Pinpoint the cell where the given text exists, returning its (x, y) midpoint coordinate. 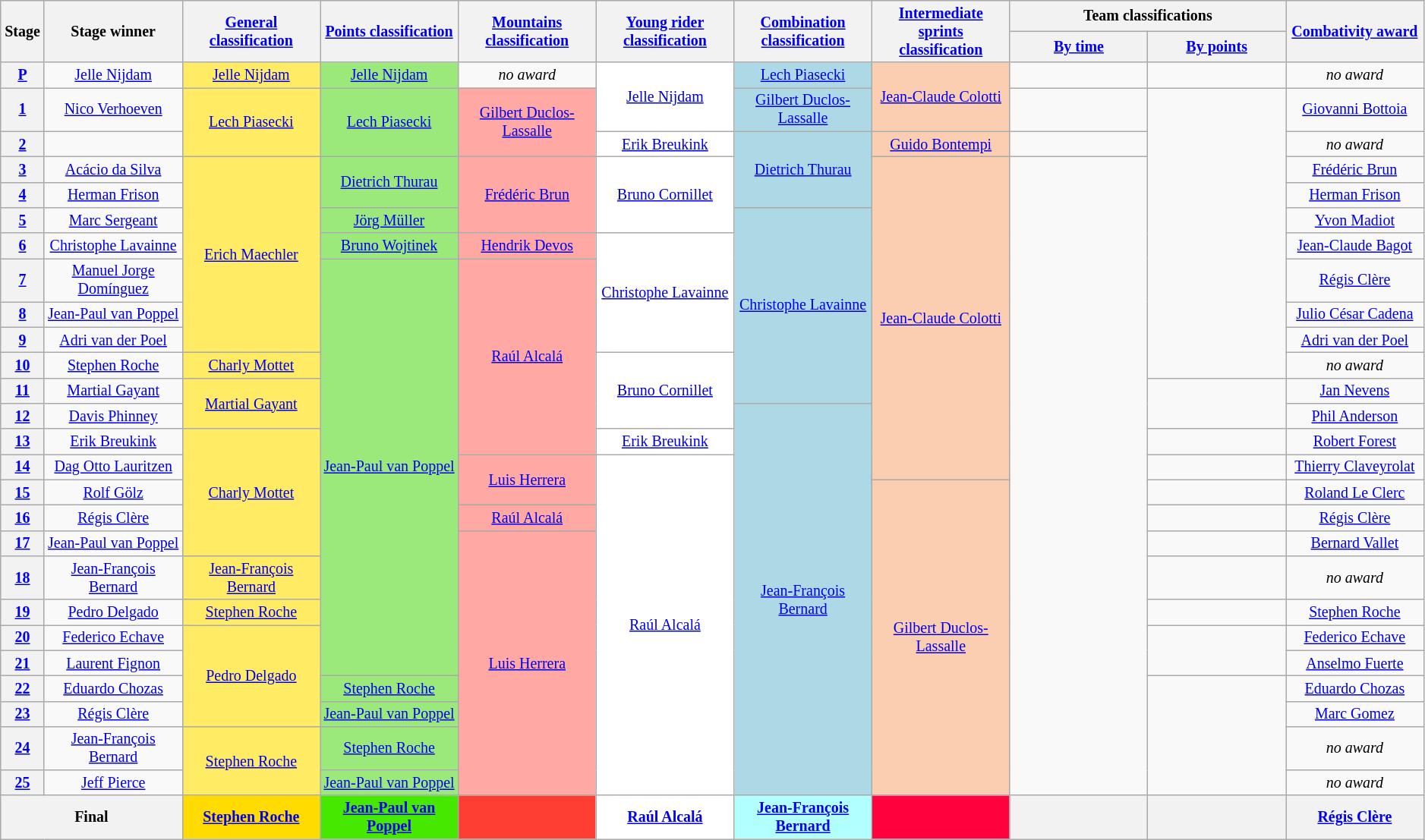
By points (1217, 47)
Giovanni Bottoia (1355, 109)
Rolf Gölz (113, 493)
Marc Sergeant (113, 220)
Erich Maechler (251, 255)
20 (23, 637)
Laurent Fignon (113, 663)
Acácio da Silva (113, 170)
Bruno Wojtinek (389, 246)
Robert Forest (1355, 442)
Guido Bontempi (941, 144)
Jan Nevens (1355, 392)
Marc Gomez (1355, 713)
Phil Anderson (1355, 416)
Roland Le Clerc (1355, 493)
10 (23, 366)
Thierry Claveyrolat (1355, 467)
16 (23, 518)
Young rider classification (665, 32)
Final (91, 818)
Yvon Madiot (1355, 220)
9 (23, 340)
Team classifications (1148, 17)
24 (23, 748)
Combativity award (1355, 32)
Anselmo Fuerte (1355, 663)
Davis Phinney (113, 416)
Jean-Claude Bagot (1355, 246)
13 (23, 442)
Jeff Pierce (113, 783)
Julio César Cadena (1355, 314)
25 (23, 783)
18 (23, 578)
Mountains classification (527, 32)
Bernard Vallet (1355, 543)
15 (23, 493)
17 (23, 543)
Jörg Müller (389, 220)
1 (23, 109)
By time (1079, 47)
12 (23, 416)
11 (23, 392)
8 (23, 314)
21 (23, 663)
19 (23, 612)
Combination classification (803, 32)
Nico Verhoeven (113, 109)
7 (23, 281)
General classification (251, 32)
Dag Otto Lauritzen (113, 467)
4 (23, 194)
Stage (23, 32)
2 (23, 144)
Stage winner (113, 32)
Manuel Jorge Domínguez (113, 281)
P (23, 76)
6 (23, 246)
5 (23, 220)
14 (23, 467)
23 (23, 713)
Points classification (389, 32)
3 (23, 170)
Intermediate sprints classification (941, 32)
Hendrik Devos (527, 246)
22 (23, 689)
